Pinpoint the cell where the given text exists, returning its [X, Y] midpoint coordinate. 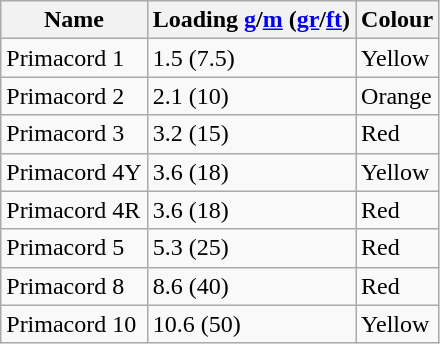
Primacord 3 [74, 134]
5.3 (25) [251, 248]
Loading g/m (gr/ft) [251, 20]
Primacord 4R [74, 210]
10.6 (50) [251, 324]
Primacord 8 [74, 286]
2.1 (10) [251, 96]
Primacord 1 [74, 58]
Primacord 4Y [74, 172]
Primacord 10 [74, 324]
1.5 (7.5) [251, 58]
Colour [398, 20]
Name [74, 20]
Primacord 2 [74, 96]
3.2 (15) [251, 134]
Primacord 5 [74, 248]
8.6 (40) [251, 286]
Orange [398, 96]
